Scan for the cell matching the given text and deliver its [X, Y] coordinate at center. 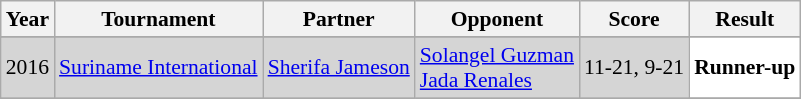
Sherifa Jameson [339, 68]
11-21, 9-21 [634, 68]
Tournament [158, 19]
Opponent [497, 19]
Runner-up [744, 68]
Year [28, 19]
Result [744, 19]
Partner [339, 19]
2016 [28, 68]
Solangel Guzman Jada Renales [497, 68]
Score [634, 19]
Suriname International [158, 68]
